Identify which cell holds the provided text, then report its [X, Y] central coordinate. 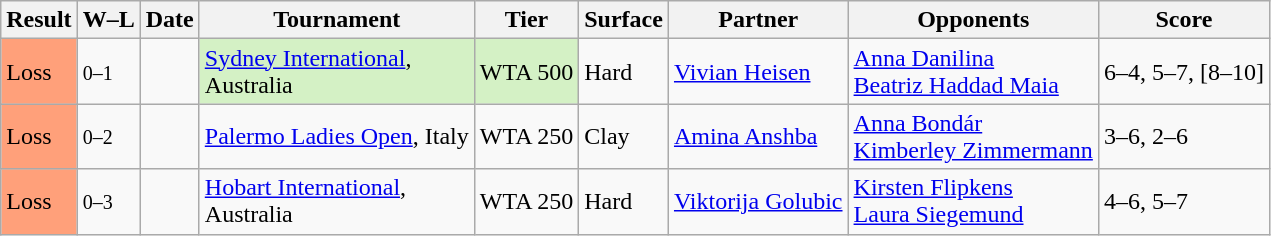
6–4, 5–7, [8–10] [1184, 72]
Date [170, 20]
W–L [108, 20]
Tournament [336, 20]
Viktorija Golubic [758, 202]
WTA 500 [526, 72]
Amina Anshba [758, 136]
Clay [624, 136]
0–3 [108, 202]
Sydney International, Australia [336, 72]
Partner [758, 20]
Result [39, 20]
Opponents [973, 20]
Surface [624, 20]
Hobart International, Australia [336, 202]
Vivian Heisen [758, 72]
Score [1184, 20]
Palermo Ladies Open, Italy [336, 136]
Anna Danilina Beatriz Haddad Maia [973, 72]
3–6, 2–6 [1184, 136]
Anna Bondár Kimberley Zimmermann [973, 136]
Kirsten Flipkens Laura Siegemund [973, 202]
0–2 [108, 136]
4–6, 5–7 [1184, 202]
0–1 [108, 72]
Tier [526, 20]
